Find where the given text appears and provide that cell's center as (x, y) coordinate. 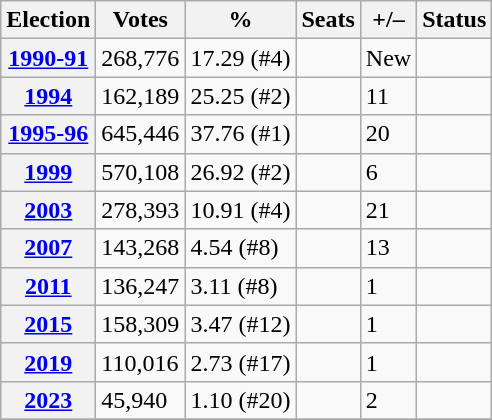
2007 (48, 248)
570,108 (140, 172)
25.25 (#2) (240, 96)
20 (388, 134)
1995-96 (48, 134)
268,776 (140, 58)
278,393 (140, 210)
37.76 (#1) (240, 134)
6 (388, 172)
Seats (328, 20)
158,309 (140, 324)
143,268 (140, 248)
3.11 (#8) (240, 286)
3.47 (#12) (240, 324)
21 (388, 210)
1999 (48, 172)
1990-91 (48, 58)
13 (388, 248)
17.29 (#4) (240, 58)
2.73 (#17) (240, 362)
% (240, 20)
2 (388, 400)
136,247 (140, 286)
11 (388, 96)
4.54 (#8) (240, 248)
162,189 (140, 96)
2015 (48, 324)
2019 (48, 362)
1.10 (#20) (240, 400)
10.91 (#4) (240, 210)
2003 (48, 210)
2011 (48, 286)
26.92 (#2) (240, 172)
110,016 (140, 362)
New (388, 58)
Votes (140, 20)
45,940 (140, 400)
1994 (48, 96)
2023 (48, 400)
645,446 (140, 134)
Election (48, 20)
+/– (388, 20)
Status (454, 20)
